Provide the (X, Y) coordinate of the cell's center where the given text is located.  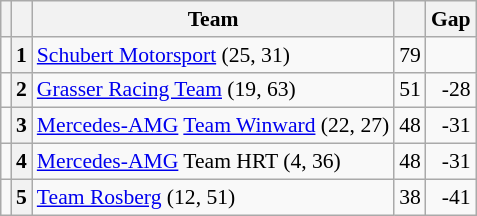
4 (22, 162)
5 (22, 197)
79 (410, 55)
Schubert Motorsport (25, 31) (213, 55)
Mercedes-AMG Team HRT (4, 36) (213, 162)
1 (22, 55)
38 (410, 197)
Team (213, 19)
Grasser Racing Team (19, 63) (213, 90)
-41 (451, 197)
-28 (451, 90)
3 (22, 126)
Team Rosberg (12, 51) (213, 197)
51 (410, 90)
2 (22, 90)
Mercedes-AMG Team Winward (22, 27) (213, 126)
Gap (451, 19)
